Scan for the cell matching the given text and deliver its (X, Y) coordinate at center. 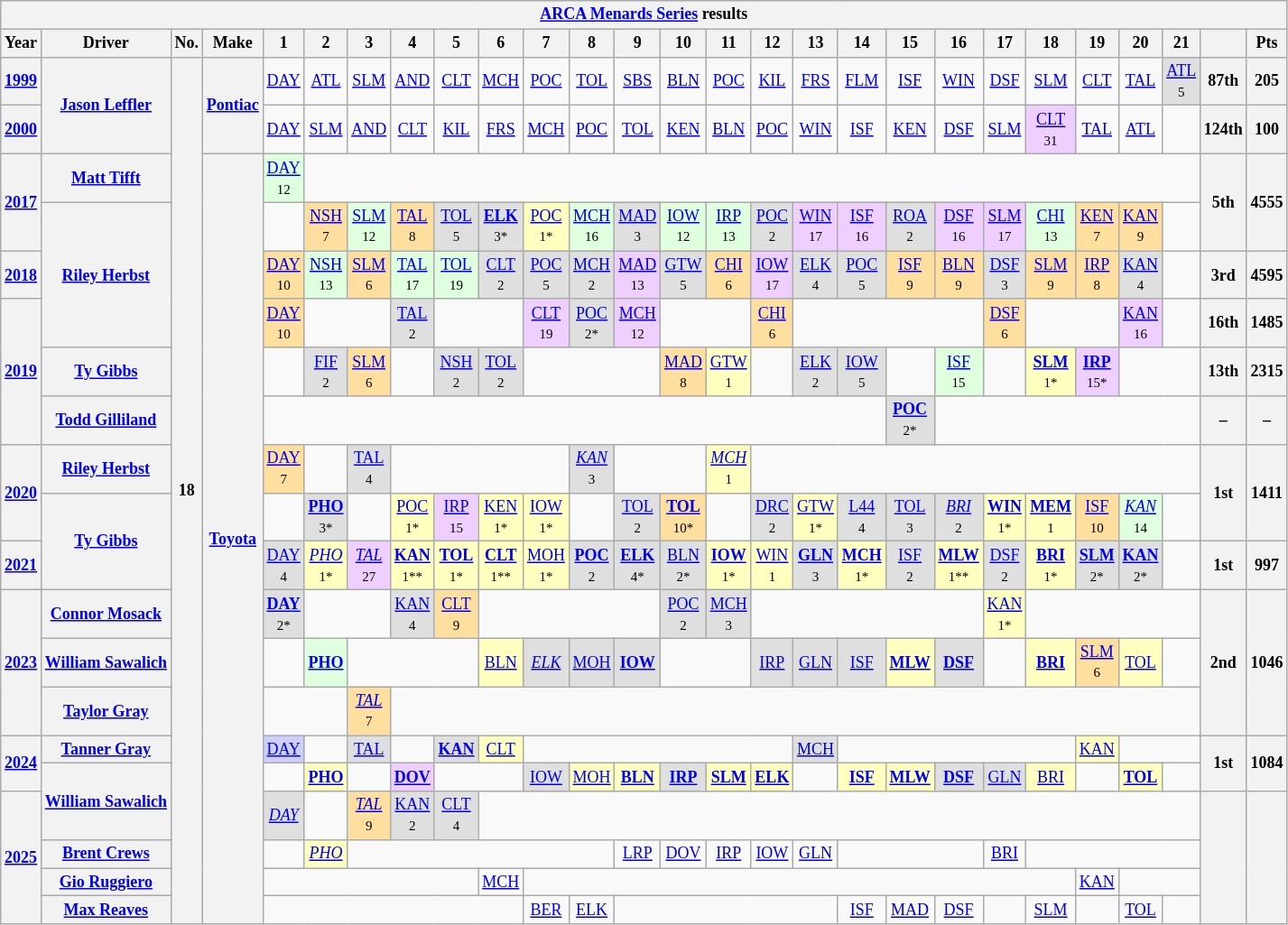
BRI2 (959, 517)
4595 (1267, 275)
ISF10 (1097, 517)
PHO3* (326, 517)
TAL17 (413, 275)
2017 (22, 202)
2023 (22, 662)
NSH2 (457, 372)
Gio Ruggiero (106, 883)
MCH3 (728, 614)
100 (1267, 130)
PHO1* (326, 566)
DAY7 (283, 468)
Connor Mosack (106, 614)
CLT31 (1051, 130)
TAL8 (413, 227)
TAL2 (413, 323)
Driver (106, 43)
TAL9 (369, 816)
MAD3 (637, 227)
2021 (22, 566)
Matt Tifft (106, 178)
FLM (861, 81)
DAY12 (283, 178)
IOW17 (773, 275)
KAN3 (592, 468)
1485 (1267, 323)
15 (910, 43)
TAL4 (369, 468)
TOL10* (684, 517)
FIF2 (326, 372)
WIN1* (1005, 517)
KAN2 (413, 816)
Jason Leffler (106, 105)
DSF3 (1005, 275)
1084 (1267, 763)
TOL19 (457, 275)
1046 (1267, 662)
ELK4* (637, 566)
KAN1** (413, 566)
MCH16 (592, 227)
ELK3* (501, 227)
9 (637, 43)
DSF6 (1005, 323)
MCH1 (728, 468)
1999 (22, 81)
5 (457, 43)
CLT19 (547, 323)
16 (959, 43)
CHI13 (1051, 227)
10 (684, 43)
SLM2* (1097, 566)
NSH7 (326, 227)
2019 (22, 372)
DSF2 (1005, 566)
124th (1223, 130)
BLN9 (959, 275)
TAL7 (369, 711)
GLN3 (816, 566)
DAY4 (283, 566)
TOL5 (457, 227)
16th (1223, 323)
KEN1* (501, 517)
SLM12 (369, 227)
11 (728, 43)
GTW1* (816, 517)
2315 (1267, 372)
GTW5 (684, 275)
2024 (22, 763)
Pontiac (233, 105)
KAN2* (1141, 566)
ROA2 (910, 227)
CLT1** (501, 566)
13 (816, 43)
2000 (22, 130)
2018 (22, 275)
TAL27 (369, 566)
TOL3 (910, 517)
13th (1223, 372)
Year (22, 43)
205 (1267, 81)
ISF9 (910, 275)
5th (1223, 202)
6 (501, 43)
SLM1* (1051, 372)
DAY2* (283, 614)
14 (861, 43)
BLN2* (684, 566)
Todd Gilliland (106, 421)
SLM17 (1005, 227)
Max Reaves (106, 910)
IOW5 (861, 372)
21 (1181, 43)
Make (233, 43)
KAN9 (1141, 227)
ELK2 (816, 372)
87th (1223, 81)
MCH12 (637, 323)
BRI1* (1051, 566)
BER (547, 910)
ISF15 (959, 372)
20 (1141, 43)
MOH1* (547, 566)
MCH2 (592, 275)
3rd (1223, 275)
DSF16 (959, 227)
Brent Crews (106, 854)
KAN16 (1141, 323)
ISF2 (910, 566)
1 (283, 43)
DRC2 (773, 517)
TOL1* (457, 566)
2025 (22, 857)
KEN7 (1097, 227)
MEM1 (1051, 517)
997 (1267, 566)
ISF16 (861, 227)
MAD8 (684, 372)
MCH1* (861, 566)
IRP15* (1097, 372)
Tanner Gray (106, 749)
ELK4 (816, 275)
19 (1097, 43)
LRP (637, 854)
2nd (1223, 662)
MAD13 (637, 275)
CLT9 (457, 614)
No. (186, 43)
Pts (1267, 43)
WIN1 (773, 566)
3 (369, 43)
KAN1* (1005, 614)
Toyota (233, 539)
L444 (861, 517)
CLT4 (457, 816)
IRP8 (1097, 275)
GTW1 (728, 372)
2 (326, 43)
ARCA Menards Series results (644, 14)
KAN14 (1141, 517)
MLW1** (959, 566)
8 (592, 43)
IRP13 (728, 227)
SBS (637, 81)
NSH13 (326, 275)
ATL5 (1181, 81)
IRP15 (457, 517)
12 (773, 43)
SLM9 (1051, 275)
4555 (1267, 202)
WIN17 (816, 227)
4 (413, 43)
MAD (910, 910)
1411 (1267, 493)
2020 (22, 493)
7 (547, 43)
CLT2 (501, 275)
Taylor Gray (106, 711)
17 (1005, 43)
IOW12 (684, 227)
